Output the (X, Y) coordinate of the center of the cell containing the given text.  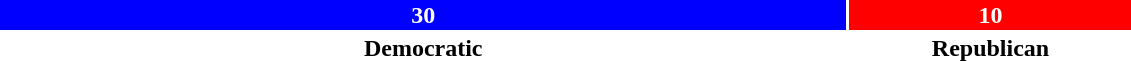
10 (990, 15)
30 (423, 15)
